Return the [x, y] coordinate for the center point of the cell that contains the specified text.  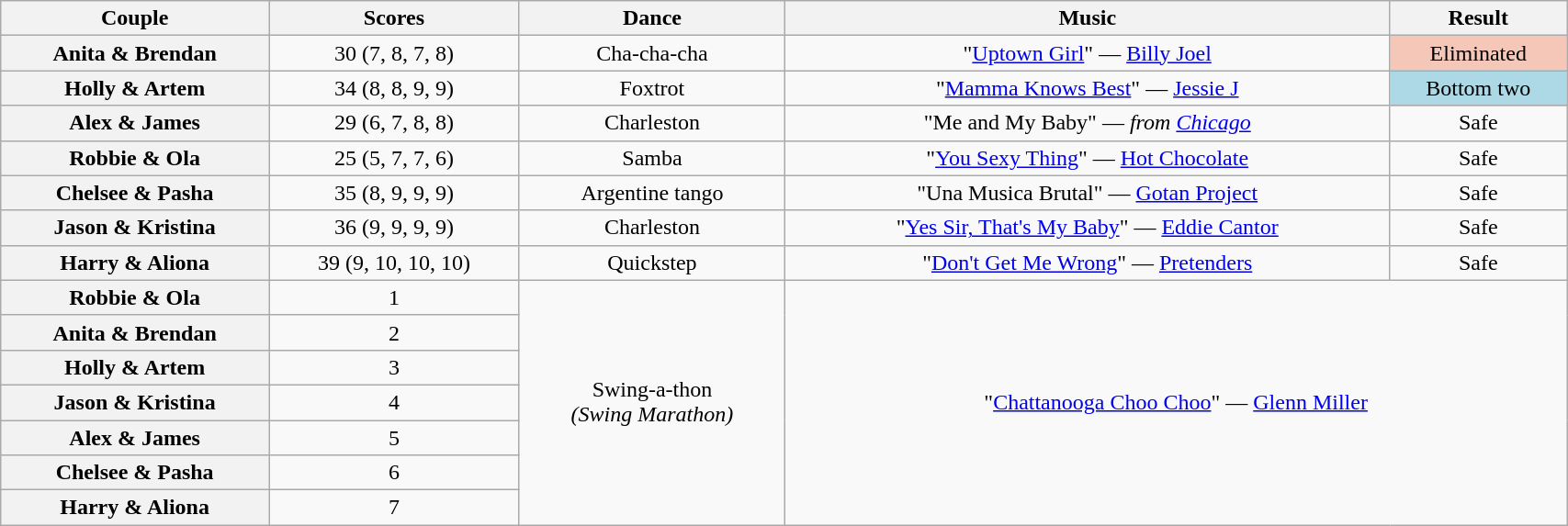
5 [393, 438]
Foxtrot [652, 88]
29 (6, 7, 8, 8) [393, 123]
Eliminated [1479, 53]
36 (9, 9, 9, 9) [393, 228]
Argentine tango [652, 193]
6 [393, 473]
"Me and My Baby" — from Chicago [1088, 123]
Swing-a-thon(Swing Marathon) [652, 402]
34 (8, 8, 9, 9) [393, 88]
Couple [135, 18]
Scores [393, 18]
"Don't Get Me Wrong" — Pretenders [1088, 263]
"Yes Sir, That's My Baby" — Eddie Cantor [1088, 228]
4 [393, 402]
Result [1479, 18]
Dance [652, 18]
"You Sexy Thing" — Hot Chocolate [1088, 158]
Samba [652, 158]
"Uptown Girl" — Billy Joel [1088, 53]
Bottom two [1479, 88]
"Mamma Knows Best" — Jessie J [1088, 88]
7 [393, 508]
Cha-cha-cha [652, 53]
30 (7, 8, 7, 8) [393, 53]
Music [1088, 18]
35 (8, 9, 9, 9) [393, 193]
3 [393, 367]
"Una Musica Brutal" — Gotan Project [1088, 193]
1 [393, 297]
2 [393, 332]
39 (9, 10, 10, 10) [393, 263]
"Chattanooga Choo Choo" — Glenn Miller [1176, 402]
Quickstep [652, 263]
25 (5, 7, 7, 6) [393, 158]
